Locate the cell with the specified text and output its [x, y] center coordinate. 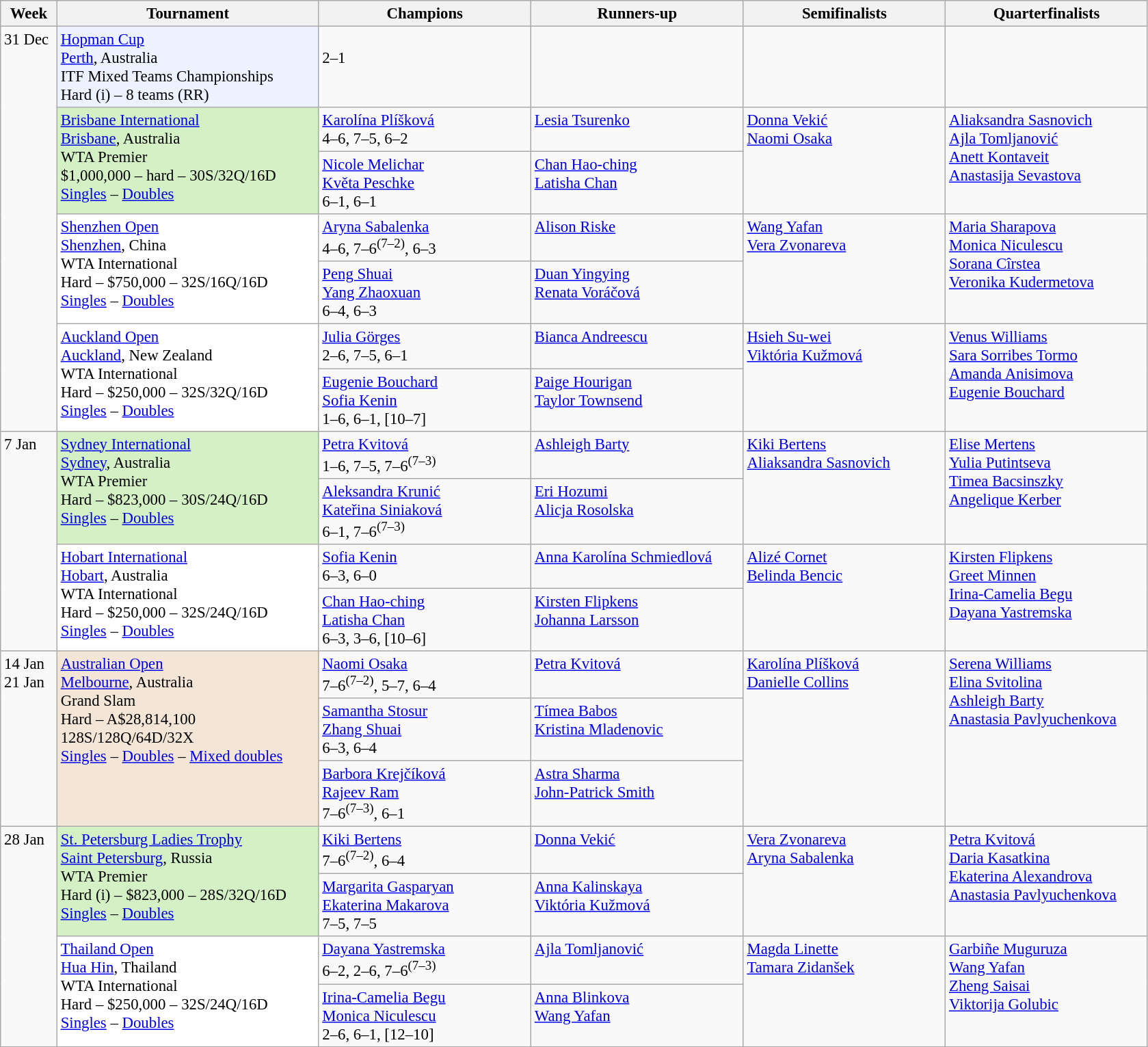
Petra Kvitová 1–6, 7–5, 7–6(7–3) [425, 454]
2–1 [425, 67]
Nicole Melichar Květa Peschke6–1, 6–1 [425, 183]
Eugenie Bouchard Sofia Kenin1–6, 6–1, [10–7] [425, 400]
Vera Zvonareva Aryna Sabalenka [844, 882]
Magda Linette Tamara Zidanšek [844, 992]
Barbora Krejčíková Rajeev Ram7–6(7–3), 6–1 [425, 794]
Donna Vekić [637, 851]
Irina-Camelia Begu Monica Niculescu2–6, 6–1, [12–10] [425, 1016]
Elise Mertens Yulia Putintseva Timea Bacsinszky Angelique Kerber [1047, 487]
Dayana Yastremska6–2, 2–6, 7–6(7–3) [425, 960]
Aryna Sabalenka4–6, 7–6(7–2), 6–3 [425, 238]
Semifinalists [844, 14]
28 Jan [29, 937]
Lesia Tsurenko [637, 130]
Quarterfinalists [1047, 14]
Aleksandra Krunić Kateřina Siniaková6–1, 7–6(7–3) [425, 511]
Kirsten Flipkens Greet Minnen Irina-Camelia Begu Dayana Yastremska [1047, 598]
St. Petersburg Ladies TrophySaint Petersburg, RussiaWTA PremierHard (i) – $823,000 – 28S/32Q/16DSingles – Doubles [187, 882]
Petra Kvitová [637, 674]
Champions [425, 14]
Sofia Kenin6–3, 6–0 [425, 566]
Kiki Bertens Aliaksandra Sasnovich [844, 487]
Thailand OpenHua Hin, ThailandWTA InternationalHard – $250,000 – 32S/24Q/16DSingles – Doubles [187, 992]
Shenzhen OpenShenzhen, ChinaWTA InternationalHard – $750,000 – 32S/16Q/16DSingles – Doubles [187, 269]
Eri Hozumi Alicja Rosolska [637, 511]
Hobart InternationalHobart, AustraliaWTA InternationalHard – $250,000 – 32S/24Q/16DSingles – Doubles [187, 598]
Margarita Gasparyan Ekaterina Makarova7–5, 7–5 [425, 905]
Alison Riske [637, 238]
Aliaksandra Sasnovich Ajla Tomljanović Anett Kontaveit Anastasija Sevastova [1047, 161]
Anna Kalinskaya Viktória Kužmová [637, 905]
Tímea Babos Kristina Mladenovic [637, 730]
31 Dec [29, 229]
Kiki Bertens7–6(7–2), 6–4 [425, 851]
Australian OpenMelbourne, AustraliaGrand SlamHard – A$28,814,100128S/128Q/64D/32XSingles – Doubles – Mixed doubles [187, 739]
Paige Hourigan Taylor Townsend [637, 400]
Anna Blinkova Wang Yafan [637, 1016]
Serena Williams Elina Svitolina Ashleigh Barty Anastasia Pavlyuchenkova [1047, 739]
Garbiñe Muguruza Wang Yafan Zheng Saisai Viktorija Golubic [1047, 992]
Ashleigh Barty [637, 454]
Astra Sharma John-Patrick Smith [637, 794]
Week [29, 14]
Hopman CupPerth, AustraliaITF Mixed Teams ChampionshipsHard (i) – 8 teams (RR) [187, 67]
Tournament [187, 14]
Auckland OpenAuckland, New ZealandWTA InternationalHard – $250,000 – 32S/32Q/16D Singles – Doubles [187, 377]
Petra Kvitová Daria Kasatkina Ekaterina Alexandrova Anastasia Pavlyuchenkova [1047, 882]
Duan Yingying Renata Voráčová [637, 293]
Chan Hao-ching Latisha Chan [637, 183]
Donna Vekić Naomi Osaka [844, 161]
Karolína Plíšková Danielle Collins [844, 739]
Sydney InternationalSydney, AustraliaWTA PremierHard – $823,000 – 30S/24Q/16DSingles – Doubles [187, 487]
Peng Shuai Yang Zhaoxuan6–4, 6–3 [425, 293]
Maria Sharapova Monica Niculescu Sorana Cîrstea Veronika Kudermetova [1047, 269]
Anna Karolína Schmiedlová [637, 566]
Bianca Andreescu [637, 346]
Naomi Osaka7–6(7–2), 5–7, 6–4 [425, 674]
Karolína Plíšková4–6, 7–5, 6–2 [425, 130]
14 Jan 21 Jan [29, 739]
Venus Williams Sara Sorribes Tormo Amanda Anisimova Eugenie Bouchard [1047, 377]
Julia Görges2–6, 7–5, 6–1 [425, 346]
Kirsten Flipkens Johanna Larsson [637, 620]
Wang Yafan Vera Zvonareva [844, 269]
Ajla Tomljanović [637, 960]
Runners-up [637, 14]
Samantha Stosur Zhang Shuai6–3, 6–4 [425, 730]
Alizé Cornet Belinda Bencic [844, 598]
Chan Hao-ching Latisha Chan6–3, 3–6, [10–6] [425, 620]
Hsieh Su-wei Viktória Kužmová [844, 377]
7 Jan [29, 541]
Brisbane International Brisbane, AustraliaWTA Premier$1,000,000 – hard – 30S/32Q/16DSingles – Doubles [187, 161]
